Scan for the cell matching the given text and deliver its (X, Y) coordinate at center. 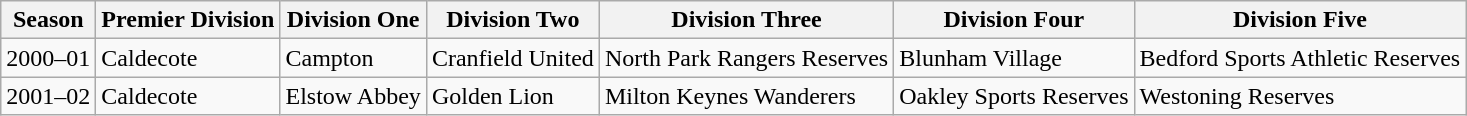
North Park Rangers Reserves (746, 58)
Milton Keynes Wanderers (746, 96)
Westoning Reserves (1300, 96)
Oakley Sports Reserves (1014, 96)
Premier Division (188, 20)
Division Two (512, 20)
Division Three (746, 20)
Division Four (1014, 20)
Bedford Sports Athletic Reserves (1300, 58)
Blunham Village (1014, 58)
Division Five (1300, 20)
2000–01 (48, 58)
2001–02 (48, 96)
Cranfield United (512, 58)
Campton (353, 58)
Elstow Abbey (353, 96)
Golden Lion (512, 96)
Division One (353, 20)
Season (48, 20)
